Extract the [x, y] coordinate from the center of the cell holding the provided text.  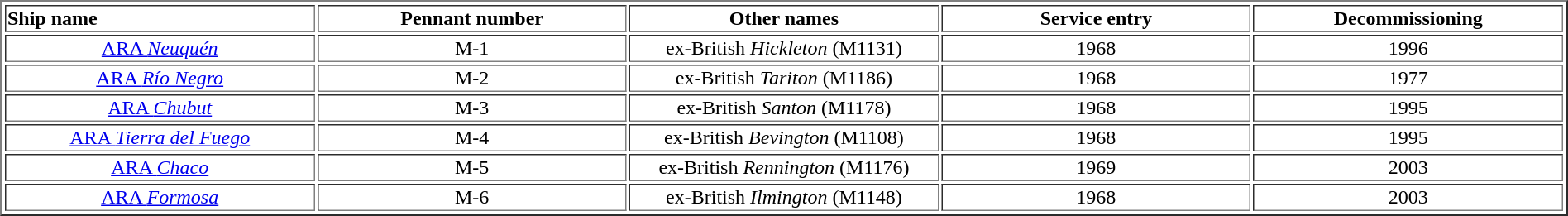
ARA Neuquén [160, 48]
ex-British Rennington (M1176) [784, 167]
ARA Chubut [160, 108]
ARA Tierra del Fuego [160, 137]
M-5 [471, 167]
Pennant number [471, 18]
ex-British Bevington (M1108) [784, 137]
ARA Formosa [160, 197]
M-3 [471, 108]
M-4 [471, 137]
M-6 [471, 197]
ARA Chaco [160, 167]
Decommissioning [1408, 18]
Service entry [1096, 18]
M-1 [471, 48]
1996 [1408, 48]
Other names [784, 18]
ex-British Tariton (M1186) [784, 78]
1969 [1096, 167]
1977 [1408, 78]
Ship name [160, 18]
ex-British Hickleton (M1131) [784, 48]
ex-British Ilmington (M1148) [784, 197]
ARA Río Negro [160, 78]
ex-British Santon (M1178) [784, 108]
M-2 [471, 78]
